Locate the cell with the specified text and output its (x, y) center coordinate. 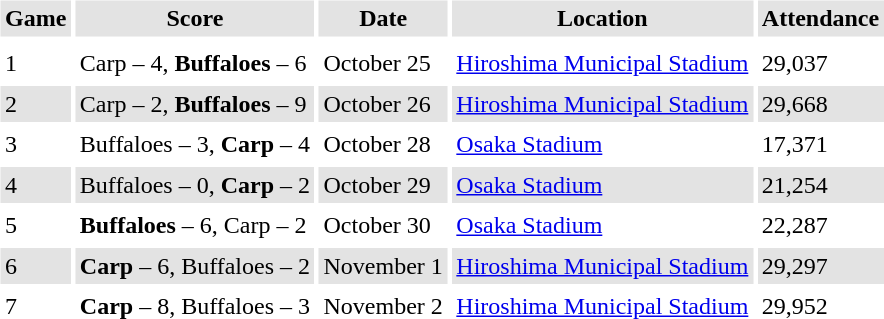
1 (35, 64)
October 30 (383, 226)
6 (35, 266)
29,297 (820, 266)
17,371 (820, 144)
Date (383, 18)
Carp – 2, Buffaloes – 9 (194, 104)
Buffaloes – 6, Carp – 2 (194, 226)
5 (35, 226)
Location (602, 18)
21,254 (820, 185)
Score (194, 18)
2 (35, 104)
Carp – 4, Buffaloes – 6 (194, 64)
Buffaloes – 3, Carp – 4 (194, 144)
Attendance (820, 18)
29,037 (820, 64)
Carp – 6, Buffaloes – 2 (194, 266)
October 26 (383, 104)
October 25 (383, 64)
October 28 (383, 144)
Game (35, 18)
3 (35, 144)
22,287 (820, 226)
29,668 (820, 104)
October 29 (383, 185)
November 1 (383, 266)
Buffaloes – 0, Carp – 2 (194, 185)
4 (35, 185)
